Capture the cell that displays the provided text and extract its [X, Y] central coordinate. 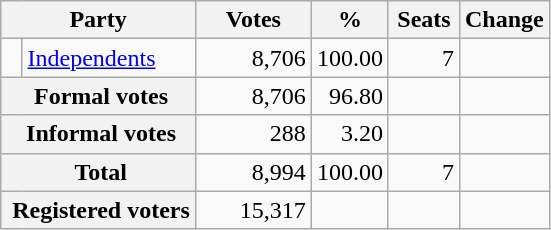
Formal votes [98, 96]
Registered voters [98, 210]
8,994 [253, 172]
96.80 [350, 96]
Independents [108, 58]
Informal votes [98, 134]
Seats [424, 20]
Total [98, 172]
Votes [253, 20]
15,317 [253, 210]
Change [504, 20]
288 [253, 134]
% [350, 20]
Party [98, 20]
3.20 [350, 134]
